Determine the [X, Y] coordinate at the center of the cell enclosing the given text.  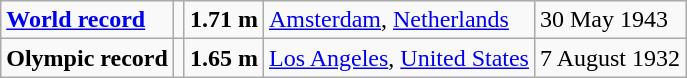
Olympic record [88, 58]
1.65 m [224, 58]
7 August 1932 [610, 58]
World record [88, 20]
1.71 m [224, 20]
Amsterdam, Netherlands [398, 20]
30 May 1943 [610, 20]
Los Angeles, United States [398, 58]
